Pinpoint the cell where the given text exists, returning its (x, y) midpoint coordinate. 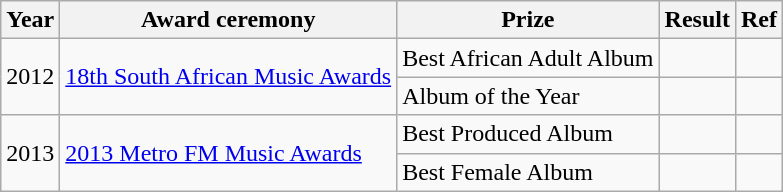
Award ceremony (228, 20)
Prize (528, 20)
Ref (758, 20)
2012 (30, 77)
Album of the Year (528, 96)
Result (697, 20)
Best Produced Album (528, 134)
Year (30, 20)
Best African Adult Album (528, 58)
2013 (30, 153)
2013 Metro FM Music Awards (228, 153)
Best Female Album (528, 172)
18th South African Music Awards (228, 77)
